Scan for the cell matching the given text and deliver its (X, Y) coordinate at center. 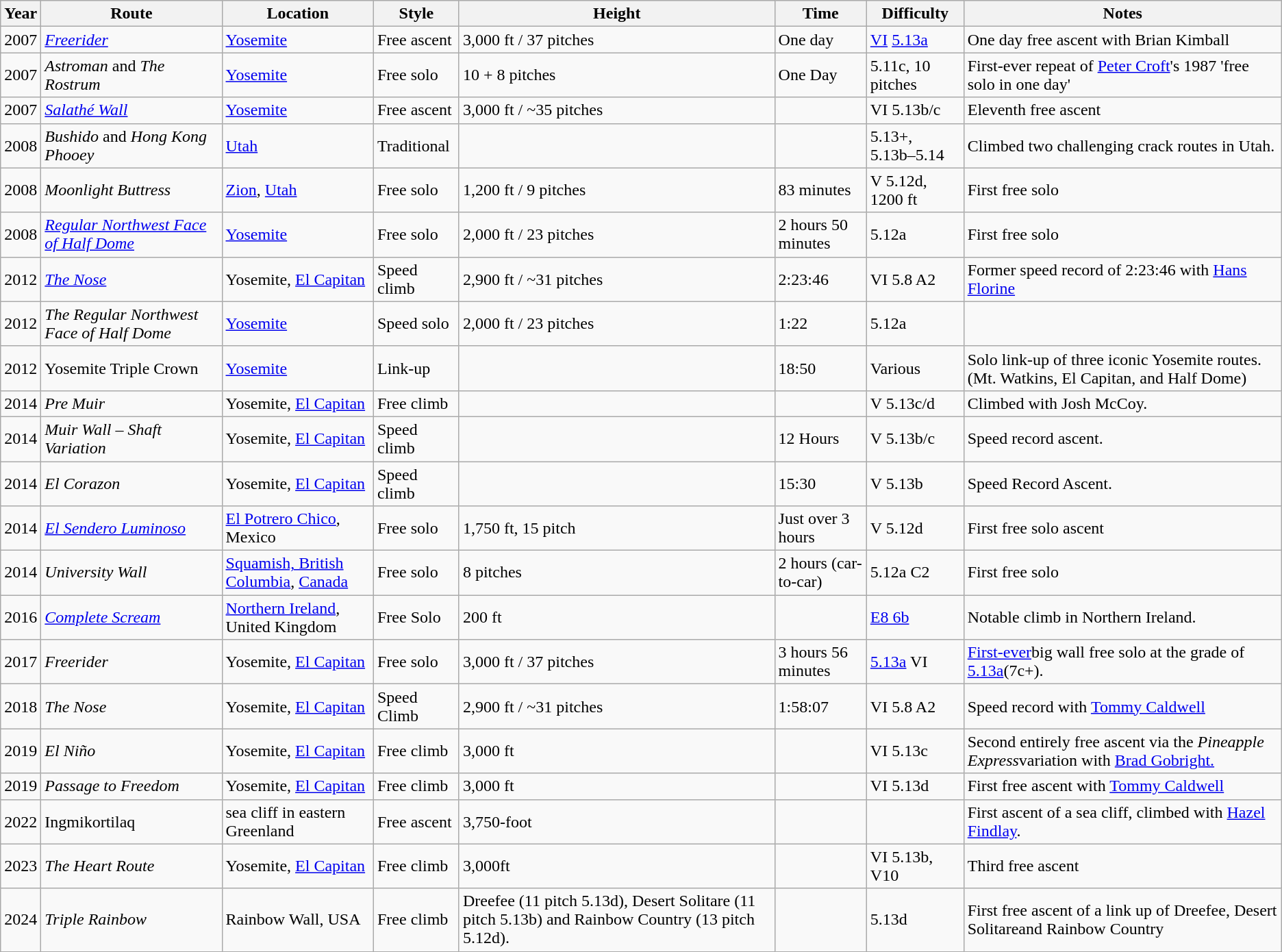
First free ascent of a link up of Dreefee, Desert Solitareand Rainbow Country (1122, 920)
1,200 ft / 9 pitches (616, 190)
Yosemite Triple Crown (131, 368)
5.13a VI (915, 662)
Rainbow Wall, USA (297, 920)
5.11c, 10 pitches (915, 75)
Climbed with Josh McCoy. (1122, 403)
Triple Rainbow (131, 920)
Bushido and Hong Kong Phooey (131, 145)
5.13d (915, 920)
V 5.13c/d (915, 403)
Utah (297, 145)
Zion, Utah (297, 190)
83 minutes (820, 190)
El Corazon (131, 484)
Climbed two challenging crack routes in Utah. (1122, 145)
VI 5.13a (915, 40)
Dreefee (11 pitch 5.13d), Desert Solitare (11 pitch 5.13b) and Rainbow Country (13 pitch 5.12d). (616, 920)
1,750 ft, 15 pitch (616, 529)
V 5.13b (915, 484)
Moonlight Buttress (131, 190)
Speed record ascent. (1122, 438)
Second entirely free ascent via the Pineapple Expressvariation with Brad Gobright. (1122, 751)
VI 5.13b/c (915, 110)
Former speed record of 2:23:46 with Hans Florine (1122, 279)
18:50 (820, 368)
Notes (1122, 14)
2018 (21, 707)
El Sendero Luminoso (131, 529)
Height (616, 14)
2016 (21, 618)
First ascent of a sea cliff, climbed with Hazel Findlay. (1122, 822)
Squamish, British Columbia, Canada (297, 573)
First free ascent with Tommy Caldwell (1122, 786)
El Niño (131, 751)
2 hours 50 minutes (820, 234)
First-ever repeat of Peter Croft's 1987 'free solo in one day' (1122, 75)
Passage to Freedom (131, 786)
3,750-foot (616, 822)
Complete Scream (131, 618)
Northern Ireland, United Kingdom (297, 618)
V 5.12d (915, 529)
One day (820, 40)
Pre Muir (131, 403)
12 Hours (820, 438)
3 hours 56 minutes (820, 662)
Location (297, 14)
Eleventh free ascent (1122, 110)
Free Solo (416, 618)
Time (820, 14)
10 + 8 pitches (616, 75)
VI 5.13c (915, 751)
V 5.12d, 1200 ft (915, 190)
Route (131, 14)
1:22 (820, 323)
2017 (21, 662)
2022 (21, 822)
The Regular Northwest Face of Half Dome (131, 323)
200 ft (616, 618)
2023 (21, 866)
Astroman and The Rostrum (131, 75)
Just over 3 hours (820, 529)
Speed solo (416, 323)
3,000ft (616, 866)
sea cliff in eastern Greenland (297, 822)
2024 (21, 920)
Various (915, 368)
1:58:07 (820, 707)
5.12a C2 (915, 573)
Muir Wall – Shaft Variation (131, 438)
Year (21, 14)
V 5.13b/c (915, 438)
Salathé Wall (131, 110)
Speed Record Ascent. (1122, 484)
First free solo ascent (1122, 529)
Style (416, 14)
Traditional (416, 145)
8 pitches (616, 573)
5.13+, 5.13b–5.14 (915, 145)
Solo link-up of three iconic Yosemite routes. (Mt. Watkins, El Capitan, and Half Dome) (1122, 368)
One day free ascent with Brian Kimball (1122, 40)
Regular Northwest Face of Half Dome (131, 234)
The Heart Route (131, 866)
E8 6b (915, 618)
El Potrero Chico, Mexico (297, 529)
Link-up (416, 368)
Speed record with Tommy Caldwell (1122, 707)
Speed Climb (416, 707)
15:30 (820, 484)
VI 5.13b, V10 (915, 866)
Difficulty (915, 14)
VI 5.13d (915, 786)
Third free ascent (1122, 866)
3,000 ft / ~35 pitches (616, 110)
Ingmikortilaq (131, 822)
First-everbig wall free solo at the grade of 5.13a(7c+). (1122, 662)
Notable climb in Northern Ireland. (1122, 618)
One Day (820, 75)
2 hours (car-to-car) (820, 573)
University Wall (131, 573)
2:23:46 (820, 279)
